Extract the (x, y) coordinate from the center of the cell holding the provided text.  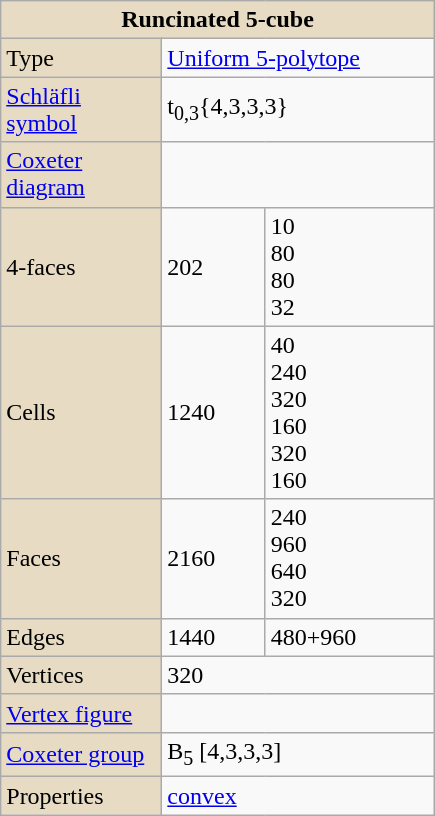
t0,3{4,3,3,3} (298, 110)
Faces (82, 558)
Cells (82, 412)
Properties (82, 796)
320 (298, 675)
10 80 80 32 (350, 266)
1440 (214, 637)
1240 (214, 412)
480+960 (350, 637)
240 960 640 320 (350, 558)
40 240 320 160 320 160 (350, 412)
convex (298, 796)
202 (214, 266)
Coxeter group (82, 754)
Vertex figure (82, 713)
Type (82, 58)
B5 [4,3,3,3] (298, 754)
2160 (214, 558)
Coxeter diagram (82, 174)
Schläfli symbol (82, 110)
Runcinated 5-cube (218, 20)
Edges (82, 637)
Vertices (82, 675)
4-faces (82, 266)
Uniform 5-polytope (298, 58)
